Return the [x, y] coordinate for the center point of the cell that contains the specified text.  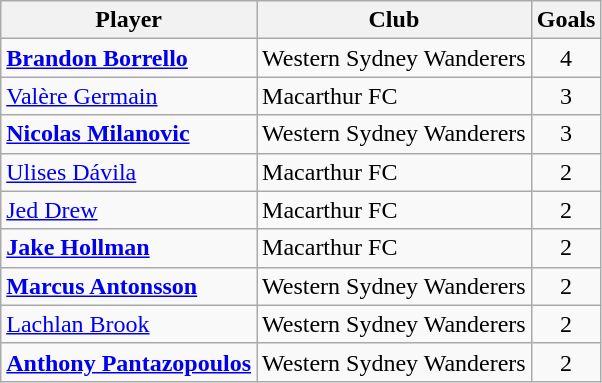
Lachlan Brook [129, 324]
Goals [566, 20]
Nicolas Milanovic [129, 134]
Valère Germain [129, 96]
Anthony Pantazopoulos [129, 362]
Marcus Antonsson [129, 286]
Ulises Dávila [129, 172]
Player [129, 20]
Club [394, 20]
4 [566, 58]
Jed Drew [129, 210]
Jake Hollman [129, 248]
Brandon Borrello [129, 58]
